Identify which cell holds the provided text, then report its [x, y] central coordinate. 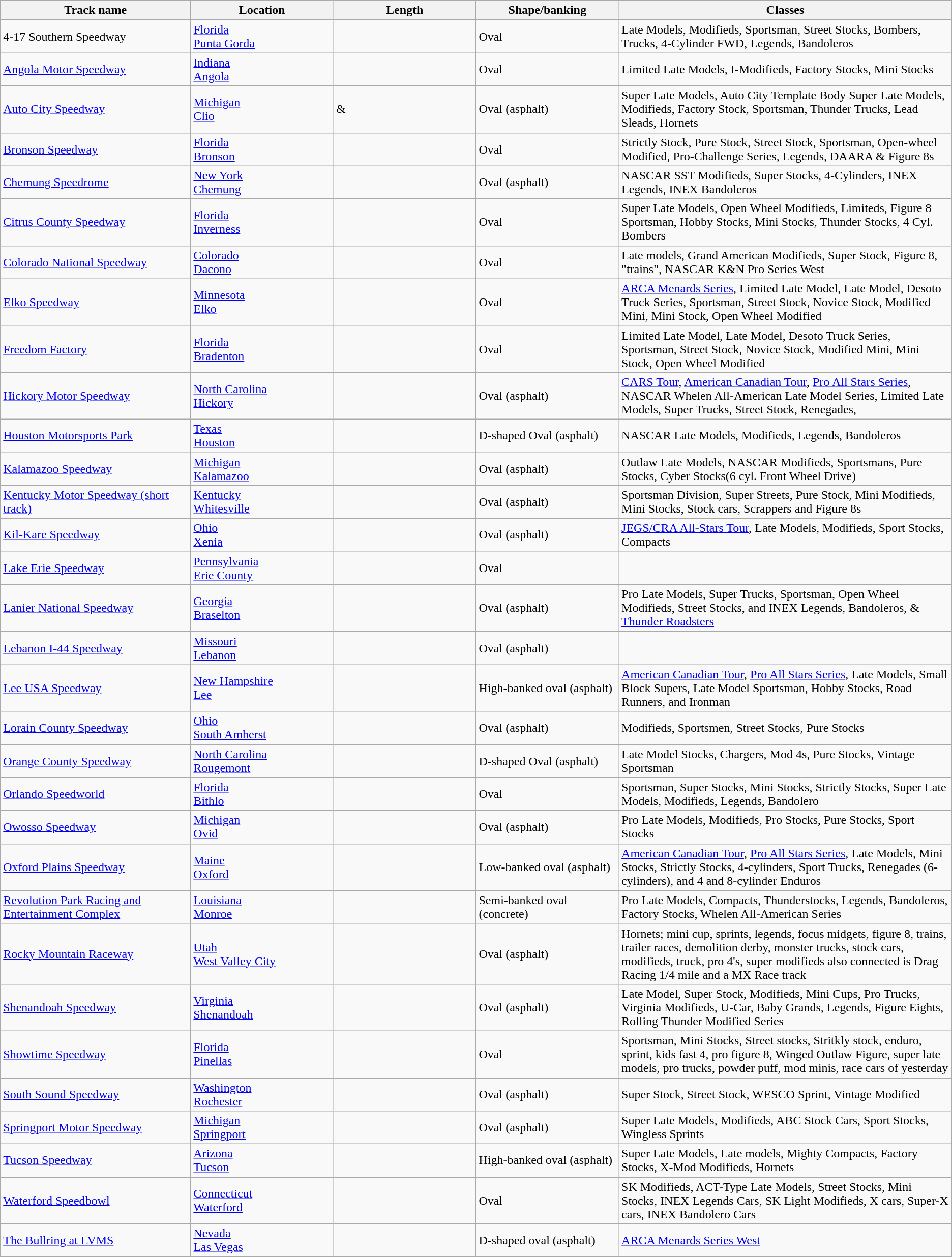
Showtime Speedway [96, 1054]
Super Late Models, Auto City Template Body Super Late Models, Modifieds, Factory Stock, Sportsman, Thunder Trucks, Lead Sleads, Hornets [785, 109]
4-17 Southern Speedway [96, 37]
MichiganOvid [262, 827]
Late Models, Modifieds, Sportsman, Street Stocks, Bombers, Trucks, 4-Cylinder FWD, Legends, Bandoleros [785, 37]
WashingtonRochester [262, 1094]
FloridaInverness [262, 222]
Waterford Speedbowl [96, 1201]
Elko Speedway [96, 302]
VirginiaShenandoah [262, 1007]
FloridaBithlo [262, 794]
ColoradoDacono [262, 262]
ArizonaTucson [262, 1160]
MichiganKalamazoo [262, 469]
KentuckyWhitesville [262, 502]
Citrus County Speedway [96, 222]
D-shaped oval (asphalt) [547, 1241]
Springport Motor Speedway [96, 1128]
Orlando Speedworld [96, 794]
Pro Late Models, Super Trucks, Sportsman, Open Wheel Modifieds, Street Stocks, and INEX Legends, Bandoleros, & Thunder Roadsters [785, 608]
MissouriLebanon [262, 648]
Houston Motorsports Park [96, 435]
Pro Late Models, Compacts, Thunderstocks, Legends, Bandoleros, Factory Stocks, Whelen All-American Series [785, 907]
Kentucky Motor Speedway (short track) [96, 502]
ARCA Menards Series West [785, 1241]
Hickory Motor Speedway [96, 396]
Bronson Speedway [96, 149]
TexasHouston [262, 435]
Modifieds, Sportsmen, Street Stocks, Pure Stocks [785, 728]
MichiganSpringport [262, 1128]
Colorado National Speedway [96, 262]
Lee USA Speedway [96, 688]
& [405, 109]
North CarolinaHickory [262, 396]
NASCAR Late Models, Modifieds, Legends, Bandoleros [785, 435]
Lake Erie Speedway [96, 568]
Super Stock, Street Stock, WESCO Sprint, Vintage Modified [785, 1094]
Angola Motor Speedway [96, 69]
MichiganClio [262, 109]
Low-banked oval (asphalt) [547, 867]
Lorain County Speedway [96, 728]
Kil-Kare Speedway [96, 535]
Super Late Models, Open Wheel Modifieds, Limiteds, Figure 8 Sportsman, Hobby Stocks, Mini Stocks, Thunder Stocks, 4 Cyl. Bombers [785, 222]
Chemung Speedrome [96, 182]
Outlaw Late Models, NASCAR Modifieds, Sportsmans, Pure Stocks, Cyber Stocks(6 cyl. Front Wheel Drive) [785, 469]
ConnecticutWaterford [262, 1201]
SK Modifieds, ACT-Type Late Models, Street Stocks, Mini Stocks, INEX Legends Cars, SK Light Modifieds, X cars, Super-X cars, INEX Bandolero Cars [785, 1201]
NASCAR SST Modifieds, Super Stocks, 4-Cylinders, INEX Legends, INEX Bandoleros [785, 182]
Length [405, 10]
IndianaAngola [262, 69]
Auto City Speedway [96, 109]
The Bullring at LVMS [96, 1241]
Strictly Stock, Pure Stock, Street Stock, Sportsman, Open-wheel Modified, Pro-Challenge Series, Legends, DAARA & Figure 8s [785, 149]
Location [262, 10]
Limited Late Model, Late Model, Desoto Truck Series, Sportsman, Street Stock, Novice Stock, Modified Mini, Mini Stock, Open Wheel Modified [785, 349]
FloridaBronson [262, 149]
Track name [96, 10]
Late models, Grand American Modifieds, Super Stock, Figure 8, "trains", NASCAR K&N Pro Series West [785, 262]
PennsylvaniaErie County [262, 568]
Sportsman, Super Stocks, Mini Stocks, Strictly Stocks, Super Late Models, Modifieds, Legends, Bandolero [785, 794]
Semi-banked oval (concrete) [547, 907]
FloridaBradenton [262, 349]
LouisianaMonroe [262, 907]
Pro Late Models, Modifieds, Pro Stocks, Pure Stocks, Sport Stocks [785, 827]
Utah West Valley City [262, 954]
Kalamazoo Speedway [96, 469]
Revolution Park Racing and Entertainment Complex [96, 907]
New HampshireLee [262, 688]
Lanier National Speedway [96, 608]
Oxford Plains Speedway [96, 867]
Super Late Models, Late models, Mighty Compacts, Factory Stocks, X-Mod Modifieds, Hornets [785, 1160]
North CarolinaRougemont [262, 761]
American Canadian Tour, Pro All Stars Series, Late Models, Small Block Supers, Late Model Sportsman, Hobby Stocks, Road Runners, and Ironman [785, 688]
MaineOxford [262, 867]
New YorkChemung [262, 182]
Owosso Speedway [96, 827]
FloridaPinellas [262, 1054]
Lebanon I-44 Speedway [96, 648]
Limited Late Models, I-Modifieds, Factory Stocks, Mini Stocks [785, 69]
Sportsman Division, Super Streets, Pure Stock, Mini Modifieds, Mini Stocks, Stock cars, Scrappers and Figure 8s [785, 502]
Classes [785, 10]
Rocky Mountain Raceway [96, 954]
Orange County Speedway [96, 761]
NevadaLas Vegas [262, 1241]
Shape/banking [547, 10]
JEGS/CRA All-Stars Tour, Late Models, Modifieds, Sport Stocks, Compacts [785, 535]
South Sound Speedway [96, 1094]
MinnesotaElko [262, 302]
Late Model Stocks, Chargers, Mod 4s, Pure Stocks, Vintage Sportsman [785, 761]
Freedom Factory [96, 349]
GeorgiaBraselton [262, 608]
FloridaPunta Gorda [262, 37]
Shenandoah Speedway [96, 1007]
Super Late Models, Modifieds, ABC Stock Cars, Sport Stocks, Wingless Sprints [785, 1128]
OhioXenia [262, 535]
Tucson Speedway [96, 1160]
OhioSouth Amherst [262, 728]
